Return the (x, y) coordinate for the center point of the cell that contains the specified text.  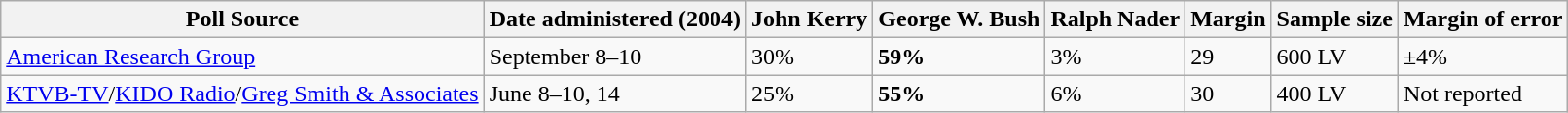
600 LV (1334, 56)
400 LV (1334, 94)
September 8–10 (615, 56)
30 (1228, 94)
29 (1228, 56)
Sample size (1334, 19)
Margin (1228, 19)
25% (809, 94)
Not reported (1483, 94)
American Research Group (242, 56)
KTVB-TV/KIDO Radio/Greg Smith & Associates (242, 94)
59% (960, 56)
June 8–10, 14 (615, 94)
Date administered (2004) (615, 19)
30% (809, 56)
Margin of error (1483, 19)
55% (960, 94)
John Kerry (809, 19)
George W. Bush (960, 19)
Poll Source (242, 19)
6% (1115, 94)
3% (1115, 56)
±4% (1483, 56)
Ralph Nader (1115, 19)
